Determine the [x, y] coordinate at the center of the cell enclosing the given text.  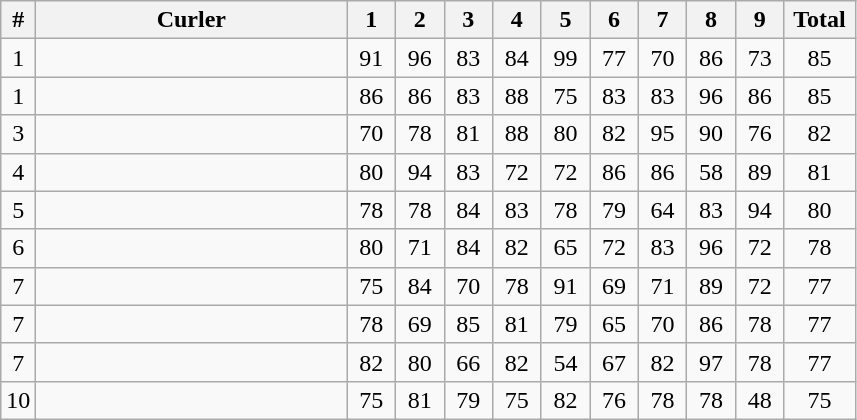
99 [566, 58]
8 [712, 20]
90 [712, 134]
97 [712, 362]
Total [820, 20]
73 [760, 58]
48 [760, 400]
66 [468, 362]
54 [566, 362]
67 [614, 362]
2 [420, 20]
58 [712, 172]
64 [662, 210]
9 [760, 20]
Curler [192, 20]
# [18, 20]
10 [18, 400]
95 [662, 134]
